Return (x, y) of the center of cell containing provided text 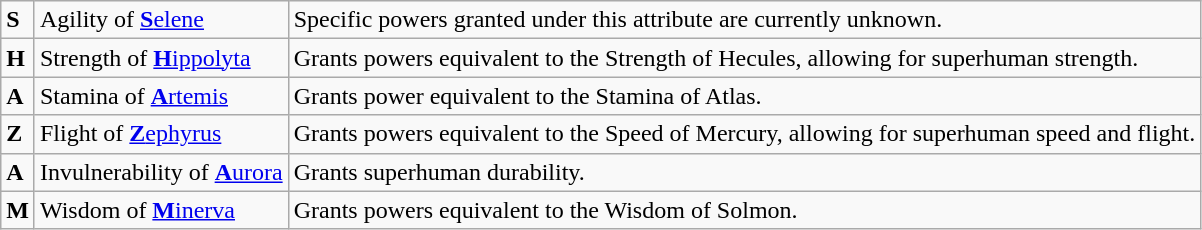
M (18, 210)
Grants powers equivalent to the Strength of Hecules, allowing for superhuman strength. (744, 58)
H (18, 58)
Wisdom of Minerva (161, 210)
Z (18, 134)
Grants powers equivalent to the Speed of Mercury, allowing for superhuman speed and flight. (744, 134)
Agility of Selene (161, 20)
Grants powers equivalent to the Wisdom of Solmon. (744, 210)
Specific powers granted under this attribute are currently unknown. (744, 20)
S (18, 20)
Grants superhuman durability. (744, 172)
Strength of Hippolyta (161, 58)
Grants power equivalent to the Stamina of Atlas. (744, 96)
Stamina of Artemis (161, 96)
Invulnerability of Aurora (161, 172)
Flight of Zephyrus (161, 134)
